Provide the [X, Y] coordinate of the cell's center where the given text is located.  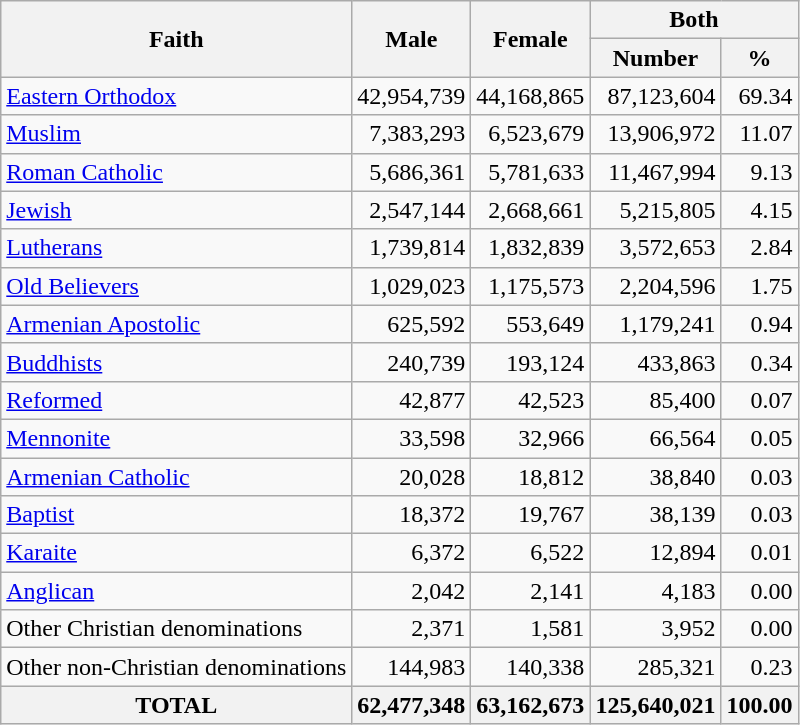
1,179,241 [656, 324]
38,840 [656, 477]
42,954,739 [412, 96]
Reformed [176, 400]
Jewish [176, 210]
13,906,972 [656, 134]
285,321 [656, 667]
42,523 [530, 400]
Female [530, 39]
33,598 [412, 438]
144,983 [412, 667]
0.23 [760, 667]
Eastern Orthodox [176, 96]
7,383,293 [412, 134]
193,124 [530, 362]
9.13 [760, 172]
Old Believers [176, 286]
5,686,361 [412, 172]
6,522 [530, 553]
Number [656, 58]
66,564 [656, 438]
240,739 [412, 362]
Armenian Catholic [176, 477]
12,894 [656, 553]
0.05 [760, 438]
4.15 [760, 210]
2,371 [412, 629]
87,123,604 [656, 96]
553,649 [530, 324]
Lutherans [176, 248]
69.34 [760, 96]
TOTAL [176, 705]
3,572,653 [656, 248]
Karaite [176, 553]
1,832,839 [530, 248]
32,966 [530, 438]
5,215,805 [656, 210]
4,183 [656, 591]
Anglican [176, 591]
5,781,633 [530, 172]
125,640,021 [656, 705]
6,372 [412, 553]
19,767 [530, 515]
2,547,144 [412, 210]
18,812 [530, 477]
2.84 [760, 248]
18,372 [412, 515]
20,028 [412, 477]
Both [694, 20]
1,175,573 [530, 286]
Muslim [176, 134]
% [760, 58]
6,523,679 [530, 134]
0.07 [760, 400]
1,581 [530, 629]
Mennonite [176, 438]
42,877 [412, 400]
Other non-Christian denominations [176, 667]
Roman Catholic [176, 172]
63,162,673 [530, 705]
2,042 [412, 591]
625,592 [412, 324]
2,668,661 [530, 210]
85,400 [656, 400]
1,029,023 [412, 286]
2,141 [530, 591]
140,338 [530, 667]
0.34 [760, 362]
Faith [176, 39]
11.07 [760, 134]
44,168,865 [530, 96]
Armenian Apostolic [176, 324]
3,952 [656, 629]
0.01 [760, 553]
38,139 [656, 515]
2,204,596 [656, 286]
Male [412, 39]
433,863 [656, 362]
11,467,994 [656, 172]
Baptist [176, 515]
Buddhists [176, 362]
1.75 [760, 286]
0.94 [760, 324]
Other Christian denominations [176, 629]
62,477,348 [412, 705]
1,739,814 [412, 248]
100.00 [760, 705]
